Extract the (x, y) coordinate from the center of the cell holding the provided text.  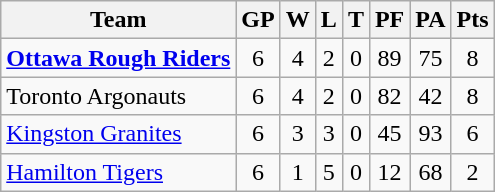
Ottawa Rough Riders (118, 58)
W (298, 20)
PA (430, 20)
68 (430, 172)
12 (389, 172)
Hamilton Tigers (118, 172)
82 (389, 96)
75 (430, 58)
89 (389, 58)
1 (298, 172)
Pts (472, 20)
42 (430, 96)
Team (118, 20)
93 (430, 134)
T (356, 20)
Kingston Granites (118, 134)
L (328, 20)
Toronto Argonauts (118, 96)
GP (258, 20)
45 (389, 134)
PF (389, 20)
5 (328, 172)
